Search for the cell housing the specified text and yield its (x, y) center coordinate. 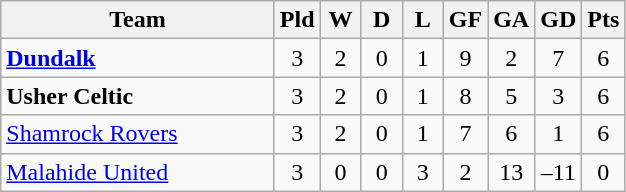
Usher Celtic (138, 96)
9 (465, 58)
13 (512, 172)
Shamrock Rovers (138, 134)
Pld (297, 20)
5 (512, 96)
GD (558, 20)
W (340, 20)
Dundalk (138, 58)
Malahide United (138, 172)
8 (465, 96)
GA (512, 20)
–11 (558, 172)
L (422, 20)
D (382, 20)
GF (465, 20)
Pts (604, 20)
Team (138, 20)
